Determine the [X, Y] coordinate at the center of the cell enclosing the given text.  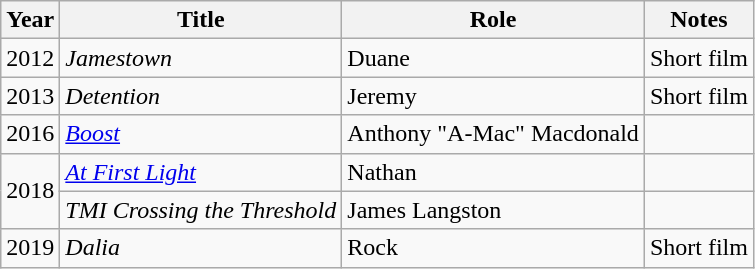
Rock [494, 248]
Boost [201, 134]
2018 [30, 191]
James Langston [494, 210]
Nathan [494, 172]
At First Light [201, 172]
Role [494, 20]
2013 [30, 96]
Duane [494, 58]
Jeremy [494, 96]
Dalia [201, 248]
Detention [201, 96]
Anthony "A-Mac" Macdonald [494, 134]
Jamestown [201, 58]
2016 [30, 134]
Notes [698, 20]
2012 [30, 58]
Title [201, 20]
TMI Crossing the Threshold [201, 210]
2019 [30, 248]
Year [30, 20]
